Provide the [x, y] coordinate of the cell's center where the given text is located.  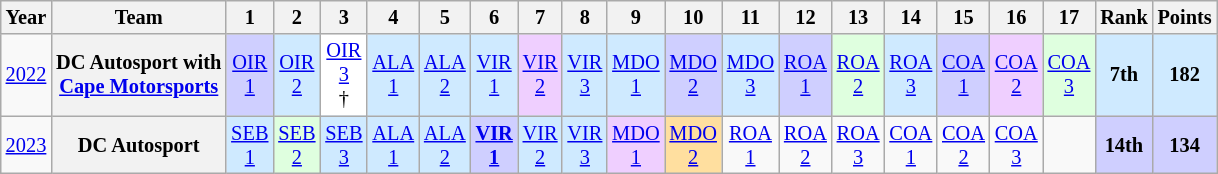
9 [636, 17]
SEB3 [344, 145]
14 [910, 17]
16 [1016, 17]
10 [694, 17]
Year [26, 17]
OIR3† [344, 75]
134 [1185, 145]
2022 [26, 75]
14th [1124, 145]
OIR2 [296, 75]
13 [858, 17]
4 [393, 17]
Rank [1124, 17]
7 [540, 17]
5 [445, 17]
Points [1185, 17]
11 [750, 17]
182 [1185, 75]
DC Autosport withCape Motorsports [138, 75]
8 [584, 17]
12 [806, 17]
3 [344, 17]
6 [494, 17]
MDO3 [750, 75]
DC Autosport [138, 145]
2023 [26, 145]
OIR1 [250, 75]
17 [1070, 17]
SEB1 [250, 145]
15 [964, 17]
1 [250, 17]
SEB2 [296, 145]
Team [138, 17]
7th [1124, 75]
2 [296, 17]
